Search for the cell housing the specified text and yield its (x, y) center coordinate. 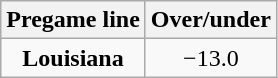
−13.0 (210, 58)
Over/under (210, 20)
Pregame line (74, 20)
Louisiana (74, 58)
